Return [x, y] of the center of cell containing provided text 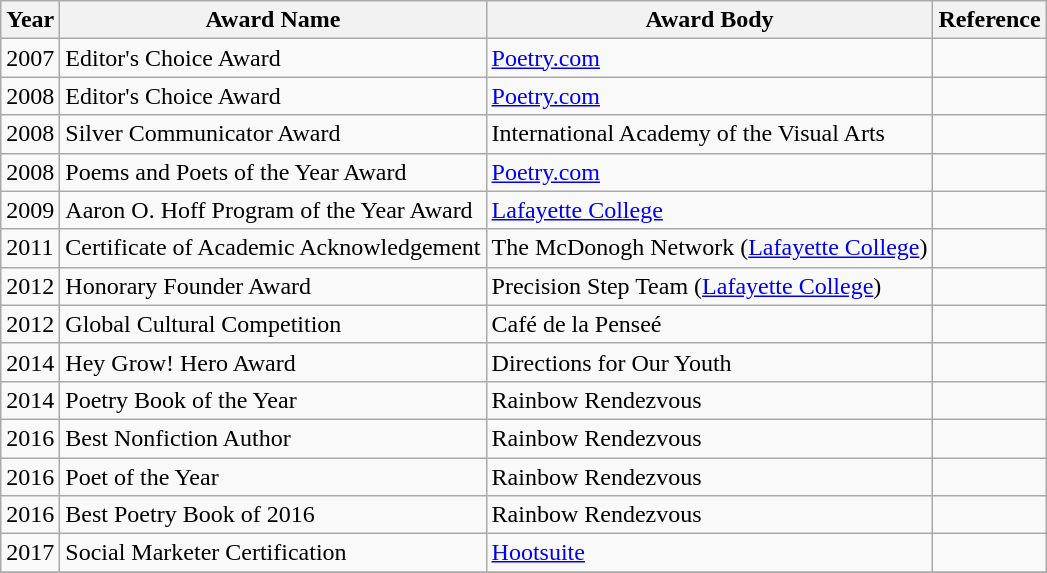
Aaron O. Hoff Program of the Year Award [273, 210]
Award Body [710, 20]
Café de la Penseé [710, 324]
Silver Communicator Award [273, 134]
Lafayette College [710, 210]
Precision Step Team (Lafayette College) [710, 286]
Hey Grow! Hero Award [273, 362]
2017 [30, 553]
International Academy of the Visual Arts [710, 134]
Poetry Book of the Year [273, 400]
Year [30, 20]
Certificate of Academic Acknowledgement [273, 248]
Honorary Founder Award [273, 286]
The McDonogh Network (Lafayette College) [710, 248]
Directions for Our Youth [710, 362]
Global Cultural Competition [273, 324]
Poet of the Year [273, 477]
Best Poetry Book of 2016 [273, 515]
2007 [30, 58]
Award Name [273, 20]
2009 [30, 210]
2011 [30, 248]
Best Nonfiction Author [273, 438]
Reference [990, 20]
Poems and Poets of the Year Award [273, 172]
Hootsuite [710, 553]
Social Marketer Certification [273, 553]
